Extract the (x, y) coordinate from the center of the cell holding the provided text.  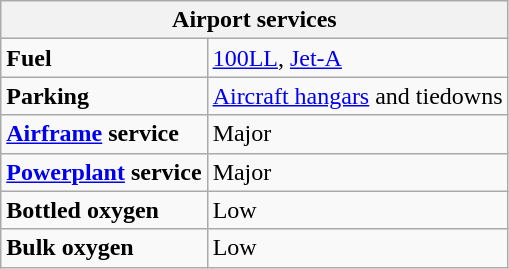
Airport services (254, 20)
Airframe service (104, 134)
Bottled oxygen (104, 210)
Bulk oxygen (104, 248)
100LL, Jet-A (358, 58)
Powerplant service (104, 172)
Fuel (104, 58)
Aircraft hangars and tiedowns (358, 96)
Parking (104, 96)
